Extract the [x, y] coordinate from the center of the cell holding the provided text.  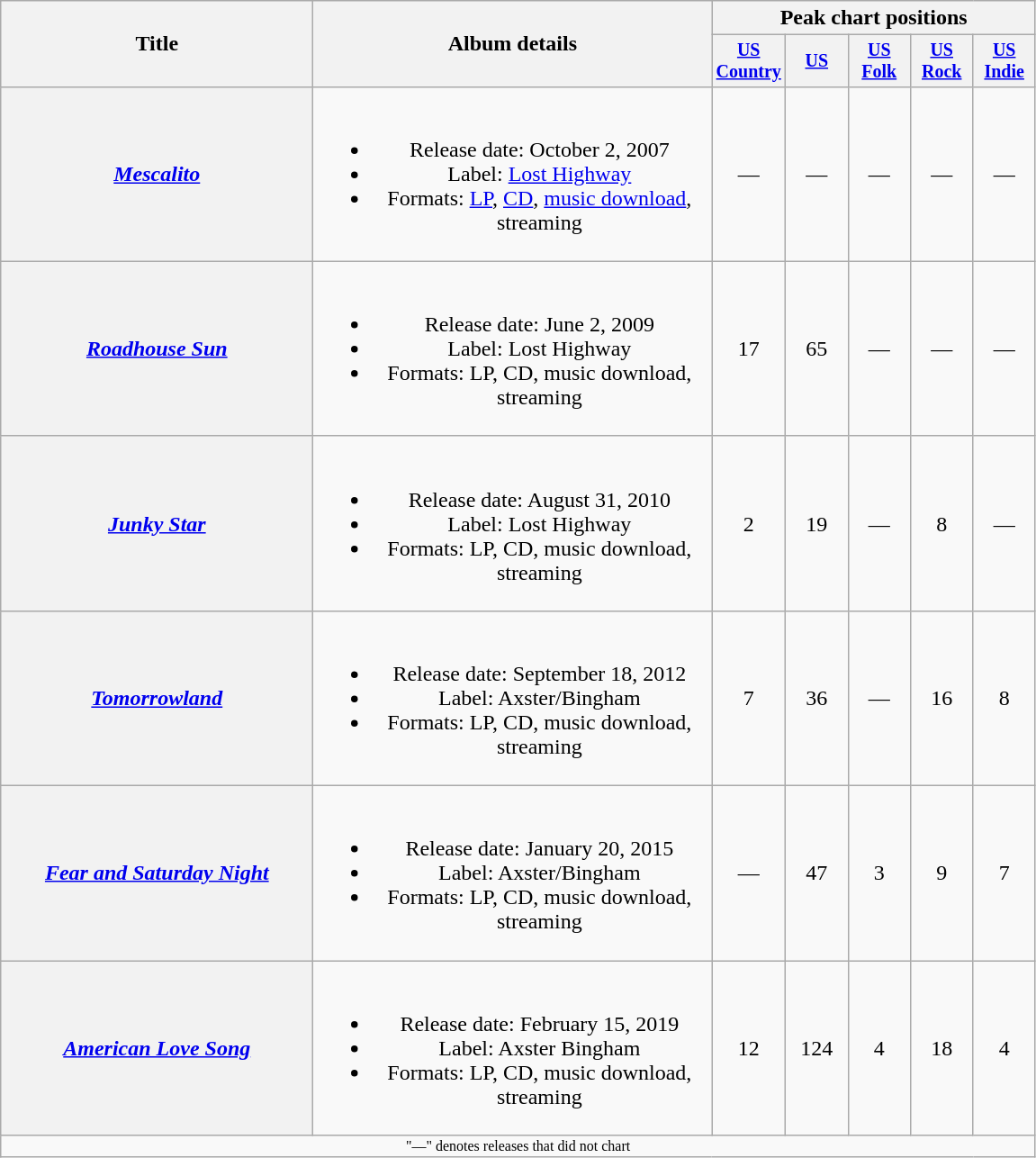
Tomorrowland [157, 698]
Junky Star [157, 523]
Release date: January 20, 2015Label: Axster/BinghamFormats: LP, CD, music download, streaming [513, 873]
Title [157, 44]
Album details [513, 44]
Release date: September 18, 2012Label: Axster/BinghamFormats: LP, CD, music download, streaming [513, 698]
17 [749, 348]
124 [817, 1048]
36 [817, 698]
Release date: August 31, 2010Label: Lost HighwayFormats: LP, CD, music download, streaming [513, 523]
18 [941, 1048]
2 [749, 523]
3 [878, 873]
47 [817, 873]
Fear and Saturday Night [157, 873]
Release date: June 2, 2009Label: Lost HighwayFormats: LP, CD, music download, streaming [513, 348]
USFolk [878, 61]
USIndie [1004, 61]
Release date: October 2, 2007Label: Lost HighwayFormats: LP, CD, music download, streaming [513, 174]
US [817, 61]
19 [817, 523]
12 [749, 1048]
American Love Song [157, 1048]
Release date: February 15, 2019Label: Axster BinghamFormats: LP, CD, music download, streaming [513, 1048]
16 [941, 698]
USRock [941, 61]
Mescalito [157, 174]
US Country [749, 61]
9 [941, 873]
65 [817, 348]
Peak chart positions [874, 18]
Roadhouse Sun [157, 348]
"—" denotes releases that did not chart [518, 1146]
